Locate the cell with the specified text and output its (X, Y) center coordinate. 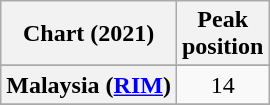
Chart (2021) (89, 34)
Peakposition (222, 34)
14 (222, 85)
Malaysia (RIM) (89, 85)
